Search for the cell housing the specified text and yield its (x, y) center coordinate. 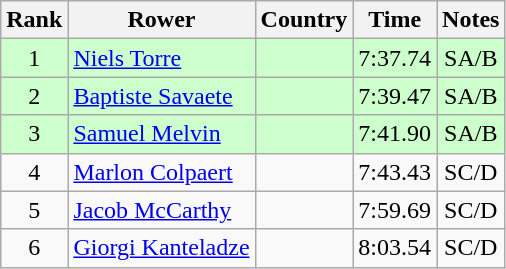
7:59.69 (395, 210)
Time (395, 20)
1 (34, 58)
7:43.43 (395, 172)
Samuel Melvin (162, 134)
Baptiste Savaete (162, 96)
7:39.47 (395, 96)
7:41.90 (395, 134)
3 (34, 134)
Country (304, 20)
Jacob McCarthy (162, 210)
8:03.54 (395, 248)
Giorgi Kanteladze (162, 248)
Rank (34, 20)
Rower (162, 20)
6 (34, 248)
Niels Torre (162, 58)
7:37.74 (395, 58)
Notes (471, 20)
4 (34, 172)
2 (34, 96)
5 (34, 210)
Marlon Colpaert (162, 172)
